Pinpoint the cell where the given text exists, returning its [X, Y] midpoint coordinate. 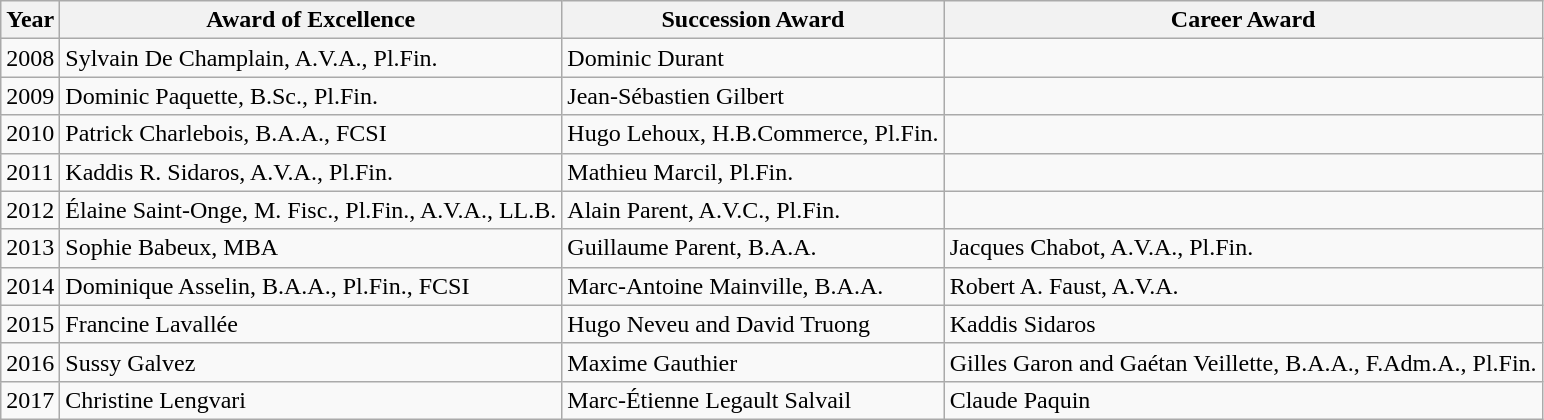
2017 [30, 400]
Sophie Babeux, MBA [311, 248]
Francine Lavallée [311, 324]
2016 [30, 362]
Maxime Gauthier [753, 362]
Year [30, 20]
Patrick Charlebois, B.A.A., FCSI [311, 134]
Christine Lengvari [311, 400]
Succession Award [753, 20]
2012 [30, 210]
2009 [30, 96]
Claude Paquin [1243, 400]
Marc-Antoine Mainville, B.A.A. [753, 286]
2010 [30, 134]
Dominique Asselin, B.A.A., Pl.Fin., FCSI [311, 286]
Hugo Lehoux, H.B.Commerce, Pl.Fin. [753, 134]
Award of Excellence [311, 20]
Guillaume Parent, B.A.A. [753, 248]
2008 [30, 58]
Jacques Chabot, A.V.A., Pl.Fin. [1243, 248]
Alain Parent, A.V.C., Pl.Fin. [753, 210]
2014 [30, 286]
Gilles Garon and Gaétan Veillette, B.A.A., F.Adm.A., Pl.Fin. [1243, 362]
2013 [30, 248]
Dominic Paquette, B.Sc., Pl.Fin. [311, 96]
Élaine Saint-Onge, M. Fisc., Pl.Fin., A.V.A., LL.B. [311, 210]
Career Award [1243, 20]
Dominic Durant [753, 58]
Kaddis Sidaros [1243, 324]
Sussy Galvez [311, 362]
Kaddis R. Sidaros, A.V.A., Pl.Fin. [311, 172]
Marc-Étienne Legault Salvail [753, 400]
Mathieu Marcil, Pl.Fin. [753, 172]
2015 [30, 324]
Robert A. Faust, A.V.A. [1243, 286]
Sylvain De Champlain, A.V.A., Pl.Fin. [311, 58]
Hugo Neveu and David Truong [753, 324]
Jean-Sébastien Gilbert [753, 96]
2011 [30, 172]
